Locate the cell with the specified text and output its [X, Y] center coordinate. 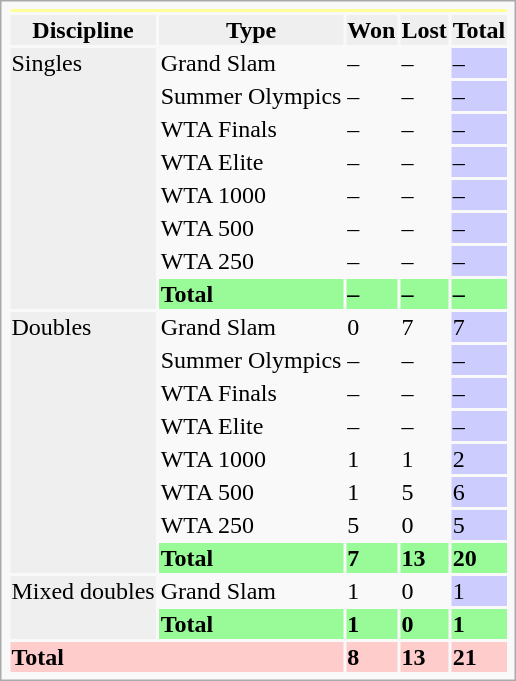
6 [478, 492]
2 [478, 459]
8 [372, 657]
Singles [83, 178]
20 [478, 558]
Type [251, 30]
Mixed doubles [83, 608]
21 [478, 657]
Doubles [83, 442]
Won [372, 30]
Discipline [83, 30]
Lost [424, 30]
